Output the (X, Y) coordinate of the center of the cell containing the given text.  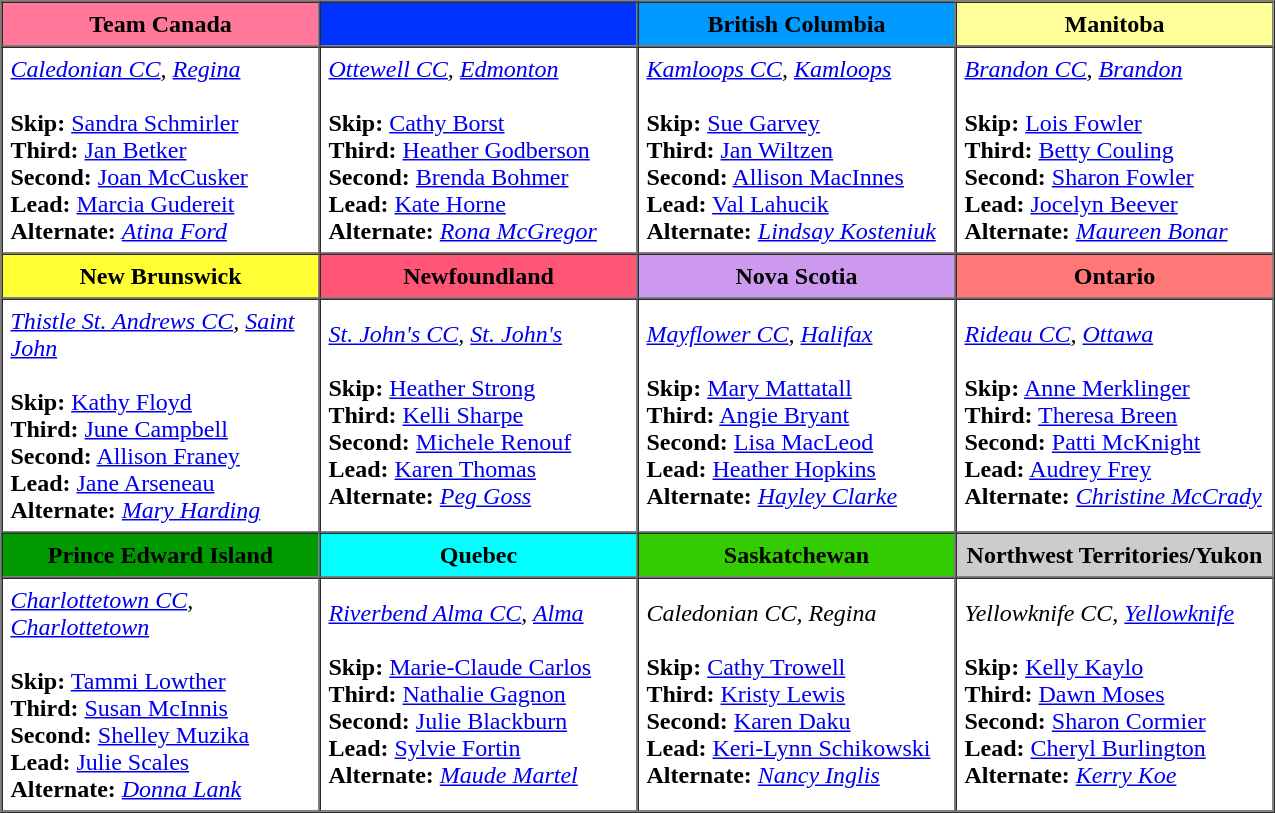
Yellowknife CC, YellowknifeSkip: Kelly Kaylo Third: Dawn Moses Second: Sharon Cormier Lead: Cheryl Burlington Alternate: Kerry Koe (1115, 695)
Mayflower CC, HalifaxSkip: Mary Mattatall Third: Angie Bryant Second: Lisa MacLeod Lead: Heather Hopkins Alternate: Hayley Clarke (797, 415)
Manitoba (1115, 24)
Quebec (479, 554)
Ottewell CC, EdmontonSkip: Cathy Borst Third: Heather Godberson Second: Brenda Bohmer Lead: Kate Horne Alternate: Rona McGregor (479, 150)
Northwest Territories/Yukon (1115, 554)
Team Canada (161, 24)
Rideau CC, OttawaSkip: Anne Merklinger Third: Theresa Breen Second: Patti McKnight Lead: Audrey Frey Alternate: Christine McCrady (1115, 415)
Newfoundland (479, 276)
Saskatchewan (797, 554)
Charlottetown CC, CharlottetownSkip: Tammi Lowther Third: Susan McInnis Second: Shelley Muzika Lead: Julie Scales Alternate: Donna Lank (161, 695)
Thistle St. Andrews CC, Saint JohnSkip: Kathy Floyd Third: June Campbell Second: Allison Franey Lead: Jane Arseneau Alternate: Mary Harding (161, 415)
Riverbend Alma CC, AlmaSkip: Marie-Claude Carlos Third: Nathalie Gagnon Second: Julie Blackburn Lead: Sylvie Fortin Alternate: Maude Martel (479, 695)
New Brunswick (161, 276)
Caledonian CC, ReginaSkip: Sandra Schmirler Third: Jan Betker Second: Joan McCusker Lead: Marcia Gudereit Alternate: Atina Ford (161, 150)
Ontario (1115, 276)
Prince Edward Island (161, 554)
St. John's CC, St. John'sSkip: Heather Strong Third: Kelli Sharpe Second: Michele Renouf Lead: Karen Thomas Alternate: Peg Goss (479, 415)
Nova Scotia (797, 276)
Caledonian CC, ReginaSkip: Cathy Trowell Third: Kristy Lewis Second: Karen Daku Lead: Keri-Lynn Schikowski Alternate: Nancy Inglis (797, 695)
Brandon CC, BrandonSkip: Lois Fowler Third: Betty Couling Second: Sharon Fowler Lead: Jocelyn Beever Alternate: Maureen Bonar (1115, 150)
Kamloops CC, KamloopsSkip: Sue Garvey Third: Jan Wiltzen Second: Allison MacInnes Lead: Val Lahucik Alternate: Lindsay Kosteniuk (797, 150)
British Columbia (797, 24)
